Provide the [x, y] coordinate of the cell's center where the given text is located.  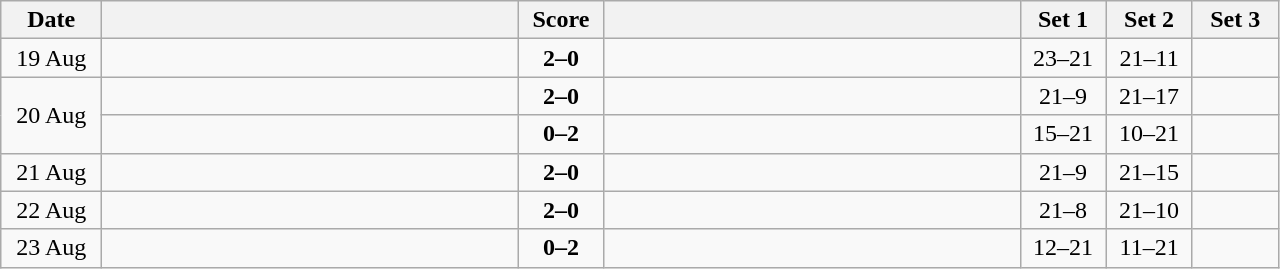
20 Aug [52, 115]
10–21 [1149, 134]
23–21 [1063, 58]
21–17 [1149, 96]
Set 3 [1235, 20]
12–21 [1063, 248]
Set 2 [1149, 20]
15–21 [1063, 134]
Score [561, 20]
Date [52, 20]
21–15 [1149, 172]
23 Aug [52, 248]
11–21 [1149, 248]
Set 1 [1063, 20]
21 Aug [52, 172]
22 Aug [52, 210]
21–10 [1149, 210]
19 Aug [52, 58]
21–11 [1149, 58]
21–8 [1063, 210]
